Pinpoint the cell where the given text exists, returning its (X, Y) midpoint coordinate. 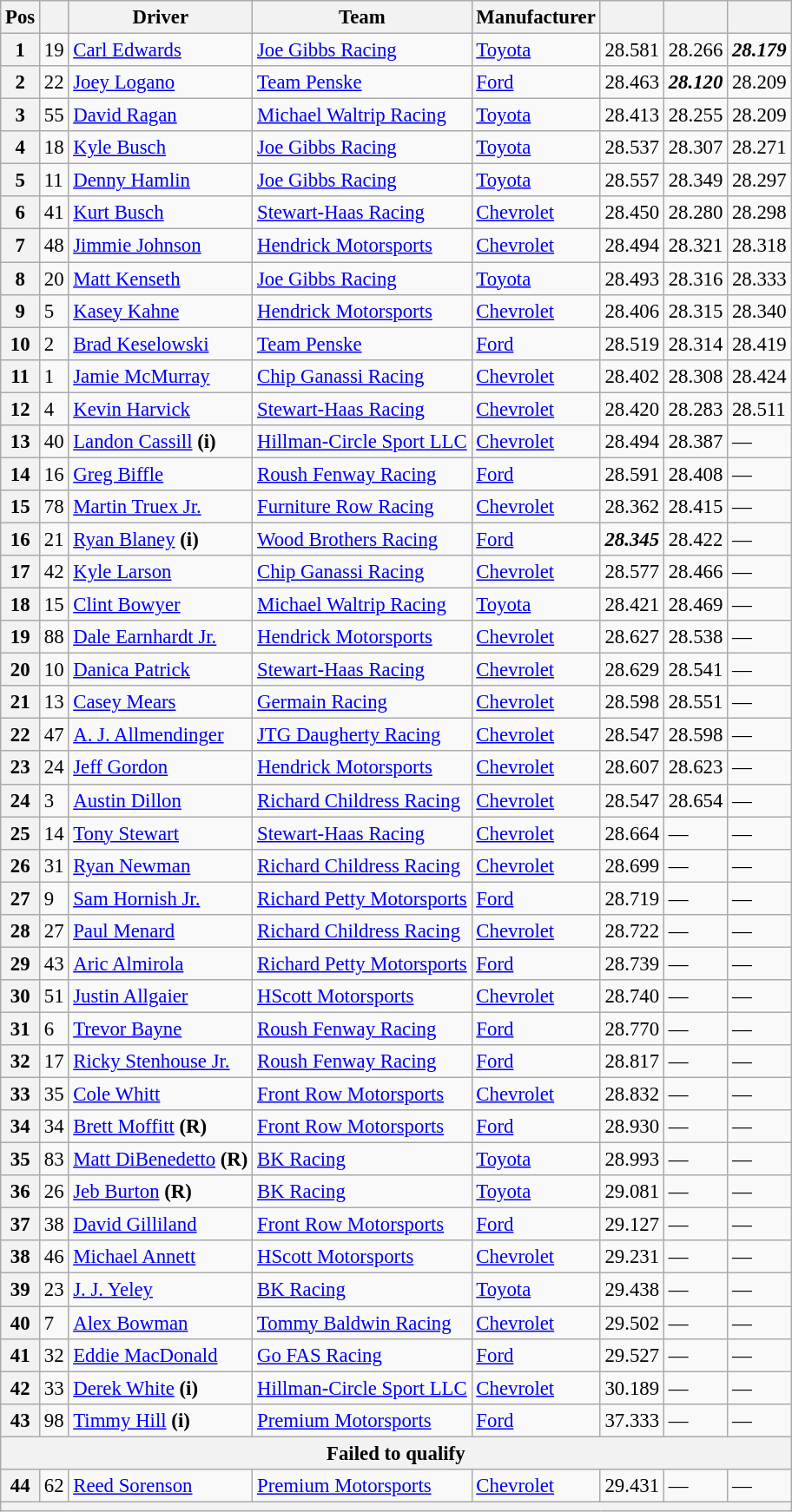
98 (54, 1420)
28.419 (759, 344)
Jeb Burton (R) (161, 1192)
28.298 (759, 213)
28.719 (632, 898)
Denny Hamlin (161, 181)
44 (21, 1486)
29.127 (632, 1225)
28.832 (632, 1095)
28.537 (632, 148)
28.538 (695, 637)
28.321 (695, 246)
Jeff Gordon (161, 768)
37 (21, 1225)
12 (21, 409)
28.722 (632, 931)
Tony Stewart (161, 833)
28.541 (695, 670)
28.413 (632, 115)
Matt DiBenedetto (R) (161, 1160)
Manufacturer (536, 17)
Go FAS Racing (362, 1355)
Jimmie Johnson (161, 246)
48 (54, 246)
62 (54, 1486)
28.255 (695, 115)
25 (21, 833)
28.333 (759, 279)
28.739 (632, 963)
28.362 (632, 507)
28.993 (632, 1160)
28.315 (695, 311)
28.314 (695, 344)
Jamie McMurray (161, 376)
28.402 (632, 376)
28.271 (759, 148)
29.231 (632, 1258)
Sam Hornish Jr. (161, 898)
29.527 (632, 1355)
88 (54, 637)
28.340 (759, 311)
Timmy Hill (i) (161, 1420)
Ryan Newman (161, 865)
Wood Brothers Racing (362, 539)
Kurt Busch (161, 213)
55 (54, 115)
Ryan Blaney (i) (161, 539)
30 (21, 996)
28.607 (632, 768)
Justin Allgaier (161, 996)
Furniture Row Racing (362, 507)
Greg Biffle (161, 474)
Eddie MacDonald (161, 1355)
Failed to qualify (396, 1453)
Brett Moffitt (R) (161, 1127)
Paul Menard (161, 931)
37.333 (632, 1420)
Kyle Busch (161, 148)
46 (54, 1258)
28.450 (632, 213)
28.387 (695, 442)
28.283 (695, 409)
28.623 (695, 768)
28.421 (632, 605)
Austin Dillon (161, 800)
28.424 (759, 376)
Tommy Baldwin Racing (362, 1323)
28.406 (632, 311)
28.551 (695, 702)
Driver (161, 17)
Trevor Bayne (161, 1029)
28.770 (632, 1029)
Michael Annett (161, 1258)
28.280 (695, 213)
28.266 (695, 50)
Carl Edwards (161, 50)
78 (54, 507)
David Ragan (161, 115)
Clint Bowyer (161, 605)
Cole Whitt (161, 1095)
36 (21, 1192)
Landon Cassill (i) (161, 442)
28.629 (632, 670)
Kevin Harvick (161, 409)
Danica Patrick (161, 670)
28.493 (632, 279)
28.469 (695, 605)
47 (54, 735)
28.664 (632, 833)
28.345 (632, 539)
28.120 (695, 82)
Reed Sorenson (161, 1486)
28.349 (695, 181)
Derek White (i) (161, 1388)
28.318 (759, 246)
28.297 (759, 181)
Kasey Kahne (161, 311)
28.591 (632, 474)
28.581 (632, 50)
28.415 (695, 507)
28 (21, 931)
28.654 (695, 800)
28.557 (632, 181)
8 (21, 279)
29 (21, 963)
A. J. Allmendinger (161, 735)
28.466 (695, 572)
Matt Kenseth (161, 279)
29.431 (632, 1486)
Dale Earnhardt Jr. (161, 637)
28.519 (632, 344)
28.740 (632, 996)
Germain Racing (362, 702)
28.316 (695, 279)
J. J. Yeley (161, 1290)
28.420 (632, 409)
Team (362, 17)
29.438 (632, 1290)
28.577 (632, 572)
Martin Truex Jr. (161, 507)
28.817 (632, 1062)
Ricky Stenhouse Jr. (161, 1062)
28.408 (695, 474)
28.307 (695, 148)
30.189 (632, 1388)
28.308 (695, 376)
29.502 (632, 1323)
28.930 (632, 1127)
David Gilliland (161, 1225)
Brad Keselowski (161, 344)
28.422 (695, 539)
Kyle Larson (161, 572)
JTG Daugherty Racing (362, 735)
29.081 (632, 1192)
51 (54, 996)
28.463 (632, 82)
Joey Logano (161, 82)
Pos (21, 17)
Aric Almirola (161, 963)
28.511 (759, 409)
28.699 (632, 865)
39 (21, 1290)
83 (54, 1160)
Alex Bowman (161, 1323)
28.179 (759, 50)
Casey Mears (161, 702)
28.627 (632, 637)
